Capture the cell that displays the provided text and extract its (X, Y) central coordinate. 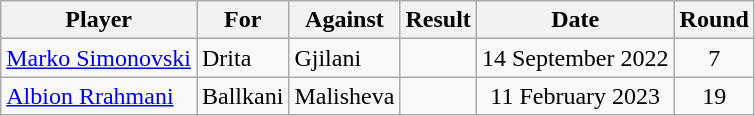
Round (714, 20)
7 (714, 58)
11 February 2023 (575, 96)
Player (99, 20)
19 (714, 96)
Result (438, 20)
Gjilani (344, 58)
Albion Rrahmani (99, 96)
Against (344, 20)
Drita (242, 58)
14 September 2022 (575, 58)
Date (575, 20)
Marko Simonovski (99, 58)
Malisheva (344, 96)
Ballkani (242, 96)
For (242, 20)
